From the cell containing the given text, extract its center point as [x, y] coordinate. 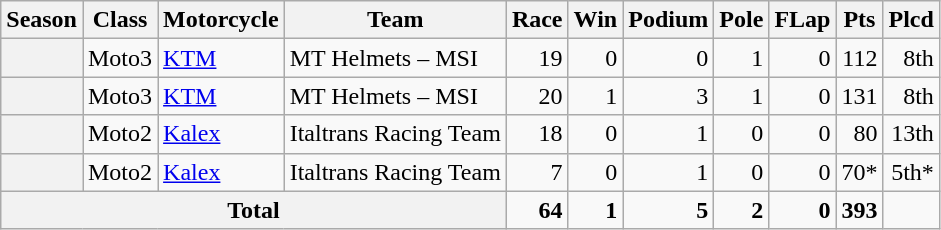
Season [42, 20]
Pts [860, 20]
Plcd [911, 20]
80 [860, 134]
64 [537, 210]
393 [860, 210]
Race [537, 20]
19 [537, 58]
20 [537, 96]
Podium [668, 20]
Win [596, 20]
5 [668, 210]
Team [395, 20]
Class [120, 20]
2 [742, 210]
5th* [911, 172]
7 [537, 172]
FLap [802, 20]
112 [860, 58]
70* [860, 172]
18 [537, 134]
131 [860, 96]
Pole [742, 20]
Motorcycle [222, 20]
Total [254, 210]
3 [668, 96]
13th [911, 134]
